From the cell containing the given text, extract its center point as (X, Y) coordinate. 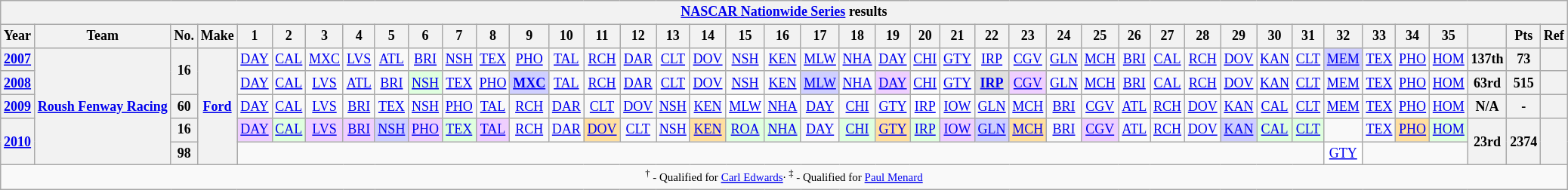
27 (1168, 36)
2 (289, 36)
1 (255, 36)
2008 (18, 83)
Pts (1524, 36)
23 (1028, 36)
23rd (1487, 142)
Make (218, 36)
7 (459, 36)
137th (1487, 59)
22 (992, 36)
3 (325, 36)
Team (103, 36)
24 (1064, 36)
Ford (218, 106)
No. (184, 36)
N/A (1487, 106)
8 (492, 36)
2009 (18, 106)
18 (857, 36)
19 (893, 36)
Ref (1554, 36)
Roush Fenway Racing (103, 106)
17 (820, 36)
ROA (745, 130)
21 (958, 36)
32 (1343, 36)
4 (359, 36)
34 (1412, 36)
60 (184, 106)
5 (391, 36)
- (1524, 106)
9 (529, 36)
73 (1524, 59)
12 (638, 36)
26 (1134, 36)
11 (602, 36)
6 (426, 36)
31 (1308, 36)
63rd (1487, 83)
20 (925, 36)
35 (1449, 36)
33 (1379, 36)
28 (1202, 36)
2374 (1524, 142)
14 (708, 36)
2007 (18, 59)
13 (674, 36)
25 (1100, 36)
15 (745, 36)
† - Qualified for Carl Edwards· ‡ - Qualified for Paul Menard (784, 177)
2010 (18, 142)
NASCAR Nationwide Series results (784, 12)
98 (184, 154)
29 (1239, 36)
Year (18, 36)
30 (1275, 36)
515 (1524, 83)
10 (566, 36)
